Scan for the cell matching the given text and deliver its [x, y] coordinate at center. 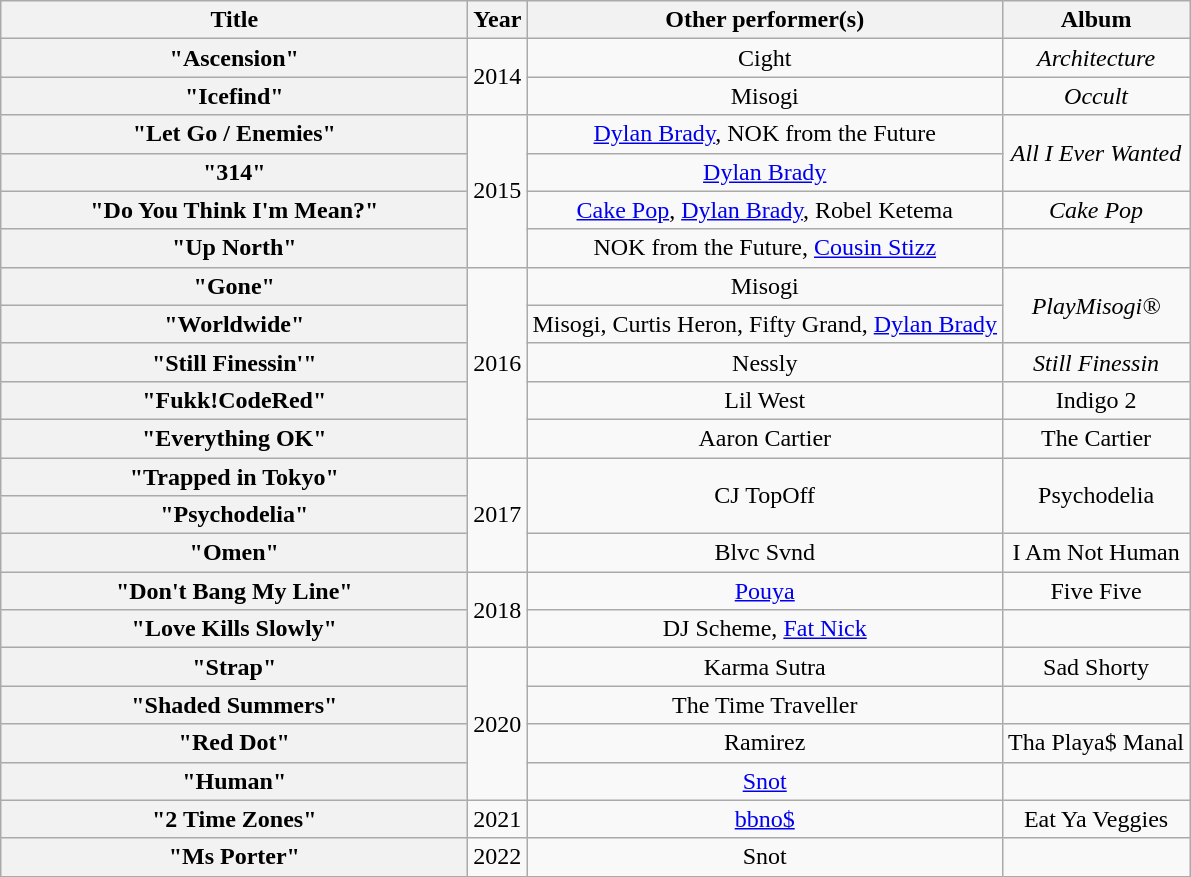
PlayMisogi® [1096, 305]
Architecture [1096, 58]
"Still Finessin'" [234, 362]
Occult [1096, 96]
"Red Dot" [234, 743]
"Ascension" [234, 58]
NOK from the Future, Cousin Stizz [765, 248]
Cight [765, 58]
"Human" [234, 781]
2015 [498, 191]
DJ Scheme, Fat Nick [765, 629]
Other performer(s) [765, 20]
Blvc Svnd [765, 553]
"Up North" [234, 248]
"Psychodelia" [234, 515]
Ramirez [765, 743]
Five Five [1096, 591]
All I Ever Wanted [1096, 153]
The Time Traveller [765, 705]
Nessly [765, 362]
Album [1096, 20]
I Am Not Human [1096, 553]
"Gone" [234, 286]
2018 [498, 610]
"Strap" [234, 667]
Indigo 2 [1096, 400]
Eat Ya Veggies [1096, 819]
2016 [498, 362]
2021 [498, 819]
"Do You Think I'm Mean?" [234, 210]
bbno$ [765, 819]
Year [498, 20]
Misogi, Curtis Heron, Fifty Grand, Dylan Brady [765, 324]
CJ TopOff [765, 496]
"Icefind" [234, 96]
"Shaded Summers" [234, 705]
"Omen" [234, 553]
2017 [498, 515]
Dylan Brady [765, 172]
Cake Pop, Dylan Brady, Robel Ketema [765, 210]
"Love Kills Slowly" [234, 629]
Dylan Brady, NOK from the Future [765, 134]
Aaron Cartier [765, 438]
Sad Shorty [1096, 667]
2014 [498, 77]
Cake Pop [1096, 210]
"Let Go / Enemies" [234, 134]
Tha Playa$ Manal [1096, 743]
Lil West [765, 400]
"314" [234, 172]
"Trapped in Tokyo" [234, 477]
Pouya [765, 591]
"Fukk!CodeRed" [234, 400]
"Don't Bang My Line" [234, 591]
"Everything OK" [234, 438]
2022 [498, 857]
Psychodelia [1096, 496]
Karma Sutra [765, 667]
2020 [498, 724]
"2 Time Zones" [234, 819]
Still Finessin [1096, 362]
The Cartier [1096, 438]
Title [234, 20]
"Ms Porter" [234, 857]
"Worldwide" [234, 324]
